Locate the cell with the specified text and output its [X, Y] center coordinate. 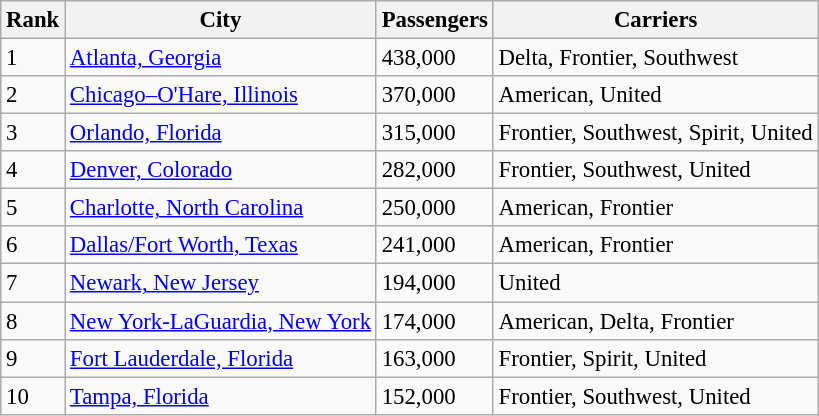
438,000 [434, 58]
Charlotte, North Carolina [221, 208]
Denver, Colorado [221, 170]
Delta, Frontier, Southwest [656, 58]
10 [33, 396]
Tampa, Florida [221, 396]
American, United [656, 95]
Chicago–O'Hare, Illinois [221, 95]
Passengers [434, 20]
New York-LaGuardia, New York [221, 321]
315,000 [434, 133]
9 [33, 358]
Carriers [656, 20]
Dallas/Fort Worth, Texas [221, 245]
Frontier, Southwest, Spirit, United [656, 133]
American, Delta, Frontier [656, 321]
2 [33, 95]
United [656, 283]
1 [33, 58]
Orlando, Florida [221, 133]
5 [33, 208]
282,000 [434, 170]
250,000 [434, 208]
4 [33, 170]
Newark, New Jersey [221, 283]
Atlanta, Georgia [221, 58]
163,000 [434, 358]
194,000 [434, 283]
8 [33, 321]
3 [33, 133]
Rank [33, 20]
174,000 [434, 321]
City [221, 20]
7 [33, 283]
241,000 [434, 245]
Frontier, Spirit, United [656, 358]
370,000 [434, 95]
152,000 [434, 396]
Fort Lauderdale, Florida [221, 358]
6 [33, 245]
